Determine the [X, Y] coordinate at the center of the cell enclosing the given text.  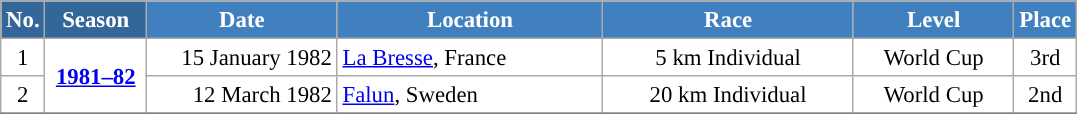
No. [23, 20]
Level [934, 20]
Falun, Sweden [470, 95]
5 km Individual [728, 58]
2 [23, 95]
Race [728, 20]
Date [242, 20]
Season [96, 20]
3rd [1045, 58]
La Bresse, France [470, 58]
Place [1045, 20]
15 January 1982 [242, 58]
20 km Individual [728, 95]
12 March 1982 [242, 95]
Location [470, 20]
1 [23, 58]
2nd [1045, 95]
1981–82 [96, 76]
